Capture the cell that displays the provided text and extract its (X, Y) central coordinate. 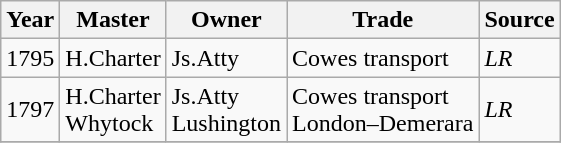
Js.AttyLushington (226, 110)
1795 (30, 58)
Cowes transportLondon–Demerara (383, 110)
Year (30, 20)
1797 (30, 110)
Source (520, 20)
Js.Atty (226, 58)
Cowes transport (383, 58)
H.Charter (113, 58)
Trade (383, 20)
Owner (226, 20)
H.CharterWhytock (113, 110)
Master (113, 20)
